Capture the cell that displays the provided text and extract its (x, y) central coordinate. 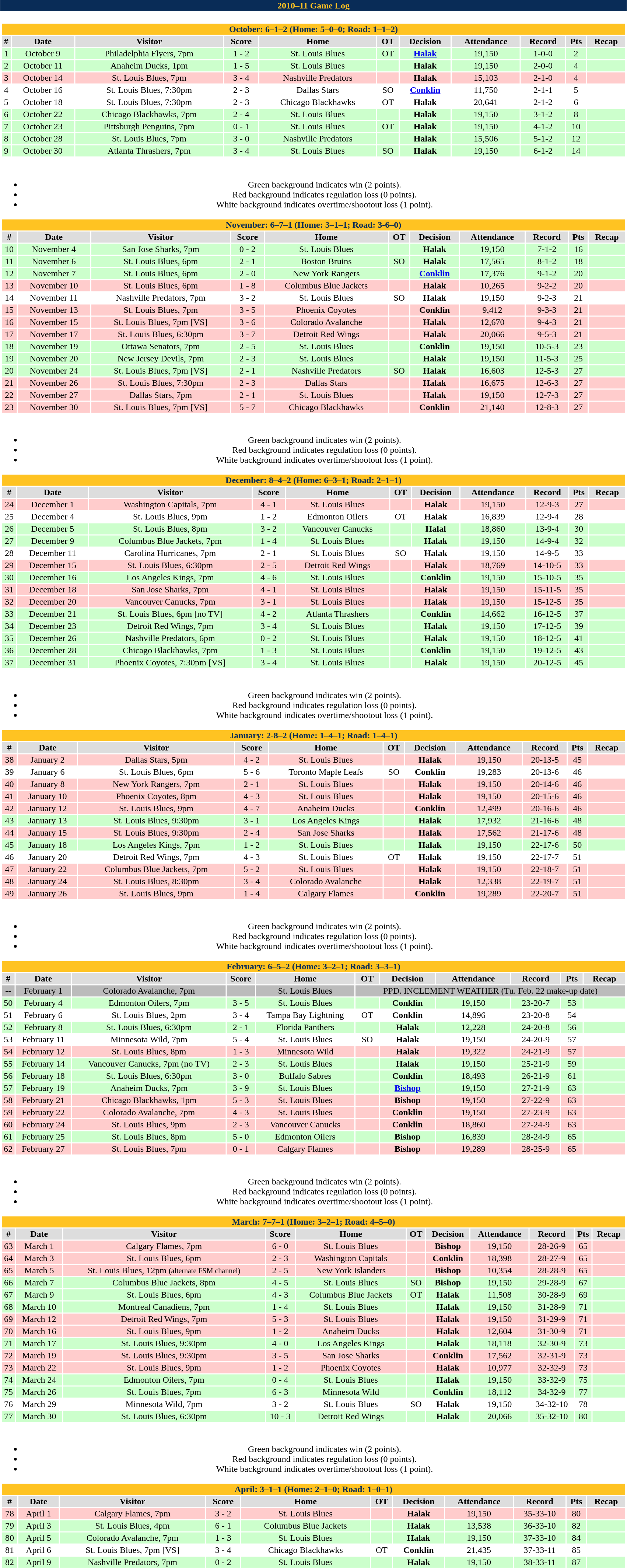
October 14 (43, 78)
6 - 0 (280, 1246)
3 - 6 (248, 322)
31 (9, 590)
January 18 (48, 845)
Anaheim Ducks, 7pm (149, 1088)
Philadelphia Flyers, 7pm (149, 53)
March 12 (39, 1319)
13-9-4 (547, 529)
November 27 (54, 395)
2010–11 Game Log (313, 6)
36 (9, 650)
49 (9, 893)
22 (9, 395)
64 (8, 1258)
February 21 (43, 1100)
4 - 6 (269, 577)
March 7 (39, 1282)
27-21-9 (536, 1088)
Florida Panthers (305, 1028)
12-8-3 (547, 407)
29 (9, 566)
28-27-9 (552, 1258)
Vancouver Canucks, 7pm (170, 602)
Carolina Hurricanes, 7pm (170, 553)
January 2 (48, 760)
December 9 (52, 541)
34-32-9 (552, 1392)
January: 2-8–2 (Home: 1–4–1; Road: 1–4–1) (313, 736)
2 - 0 (248, 274)
8-1-2 (547, 261)
20-12-5 (547, 663)
Dallas Stars, 7pm (161, 395)
Montreal Canadiens, 7pm (164, 1307)
47 (9, 869)
12,604 (500, 1331)
New York Rangers, 7pm (156, 784)
December 4 (52, 517)
March 10 (39, 1307)
Buffalo Sabres (305, 1076)
42 (9, 809)
32-30-9 (552, 1344)
9-5-3 (547, 334)
November 13 (54, 310)
40 (9, 784)
24-20-8 (536, 1028)
January 6 (48, 772)
Washington Capitals, 7pm (170, 504)
4 - 5 (280, 1282)
December 20 (52, 602)
Atlanta Thrashers (337, 614)
35-32-10 (552, 1417)
4 - 0 (280, 1344)
81 (10, 1550)
12,499 (489, 809)
St. Louis Blues, 2pm (149, 1015)
March 9 (39, 1295)
February 24 (43, 1125)
5 - 2 (252, 869)
26 (9, 529)
December 11 (52, 553)
6 - 1 (223, 1526)
14-10-5 (547, 566)
3 (6, 78)
26-21-9 (536, 1076)
November 24 (54, 371)
November 15 (54, 322)
68 (8, 1307)
5-1-2 (543, 139)
9-3-3 (547, 310)
November 6 (54, 261)
21,140 (492, 407)
19,283 (489, 772)
November 11 (54, 298)
20-15-6 (545, 796)
18,769 (493, 566)
0 - 4 (280, 1380)
74 (8, 1380)
87 (576, 1562)
31-28-9 (552, 1307)
13 (9, 286)
February 6 (43, 1015)
22-17-6 (545, 845)
16,675 (492, 383)
March 1 (39, 1246)
February 27 (43, 1149)
October 30 (43, 151)
24-21-9 (536, 1052)
5 - 7 (248, 407)
February: 6–5–2 (Home: 3–2–1; Road: 3–3–1) (313, 966)
18,118 (500, 1344)
12,338 (489, 882)
10 - 3 (280, 1417)
4-1-2 (543, 126)
December 21 (52, 614)
January 22 (48, 869)
12-6-3 (547, 383)
28-26-9 (552, 1246)
October: 6–1–2 (Home: 5–0–0; Road: 1–1–2) (313, 29)
December 1 (52, 504)
15,103 (486, 78)
April 1 (39, 1514)
17,565 (492, 261)
January 10 (48, 796)
70 (8, 1331)
20-14-6 (545, 784)
October 28 (43, 139)
December 18 (52, 590)
30-28-9 (552, 1295)
5 - 0 (241, 1137)
November 10 (54, 286)
March 3 (39, 1258)
5 - 4 (241, 1039)
February 18 (43, 1076)
27-24-9 (536, 1125)
37-33-10 (539, 1538)
18,398 (500, 1258)
March 19 (39, 1355)
Ottawa Senators, 7pm (161, 347)
16,603 (492, 371)
20,641 (486, 102)
March 22 (39, 1368)
19 (9, 358)
15-11-5 (547, 590)
7-1-2 (547, 249)
March 17 (39, 1344)
31-30-9 (552, 1331)
Pittsburgh Penguins, 7pm (149, 126)
1 - 8 (248, 286)
February 19 (43, 1088)
13,538 (479, 1526)
17-12-5 (547, 626)
October 22 (43, 115)
60 (8, 1125)
November 20 (54, 358)
21,435 (479, 1550)
New York Rangers (326, 274)
18,493 (473, 1076)
April 6 (39, 1550)
Atlanta Thrashers, 7pm (149, 151)
18-12-5 (547, 638)
Vancouver Canucks, 7pm (no TV) (149, 1064)
9 (6, 151)
22-17-7 (545, 857)
November 30 (54, 407)
April: 3–1–1 (Home: 2–1–0; Road: 1–0–1) (313, 1490)
38 (9, 760)
15 (9, 310)
February 12 (43, 1052)
February 25 (43, 1137)
3 - 7 (248, 334)
79 (10, 1526)
38-33-11 (539, 1562)
34 (9, 626)
12-5-3 (547, 371)
36-33-10 (539, 1526)
15,506 (486, 139)
St. Louis Blues, 6pm [no TV] (170, 614)
10,977 (500, 1368)
February 4 (43, 1003)
November 19 (54, 347)
52 (8, 1028)
11,750 (486, 90)
St. Louis Blues, 8:30pm (156, 882)
27-23-9 (536, 1112)
Chicago Blackhawks, 1pm (149, 1100)
Anaheim Ducks, 1pm (149, 66)
April 5 (39, 1538)
66 (8, 1282)
11-5-3 (547, 358)
32-32-9 (552, 1368)
December 28 (52, 650)
April 3 (39, 1526)
23-20-7 (536, 1003)
St. Louis Blues, 4pm (132, 1526)
84 (576, 1538)
21-17-6 (545, 833)
44 (9, 833)
November: 6–7–1 (Home: 3–1–1; Road: 3-6–0) (313, 225)
Washington Capitals (351, 1258)
February 14 (43, 1064)
10,265 (492, 286)
22-20-7 (545, 893)
62 (8, 1149)
February 11 (43, 1039)
October 11 (43, 66)
25-21-9 (536, 1064)
December 31 (52, 663)
December 15 (52, 566)
32-31-9 (552, 1355)
2-1-1 (543, 90)
November 26 (54, 383)
9-4-3 (547, 322)
Phoenix Coyotes, 7:30pm [VS] (170, 663)
72 (8, 1355)
5 - 6 (252, 772)
10-5-3 (547, 347)
October 16 (43, 90)
March: 7–7–1 (Home: 3–2–1; Road: 4–5–0) (313, 1222)
21-16-6 (545, 820)
February 1 (43, 991)
85 (576, 1550)
37-33-11 (539, 1550)
1 (6, 53)
PPD. INCLEMENT WEATHER (Tu. Feb. 22 make-up date) (490, 991)
Nashville Predators, 6pm (170, 638)
12,228 (473, 1028)
34-32-10 (552, 1404)
St. Louis Blues, 12pm (alternate FSM channel) (164, 1271)
March 30 (39, 1417)
Dallas Stars, 5pm (156, 760)
11 (9, 261)
23-20-8 (536, 1015)
November 17 (54, 334)
Tampa Bay Lightning (305, 1015)
6 - 3 (280, 1392)
-- (8, 991)
March 5 (39, 1271)
December: 8–4–2 (Home: 6–3–1; Road: 2–1–1) (313, 480)
9-2-3 (547, 298)
Phoenix Coyotes, 8pm (156, 796)
15-12-5 (547, 602)
14,896 (473, 1015)
January 26 (48, 893)
33-32-9 (552, 1380)
10,354 (500, 1271)
January 24 (48, 882)
March 26 (39, 1392)
28-28-9 (552, 1271)
12-7-3 (547, 395)
3 - 9 (241, 1088)
11,508 (500, 1295)
76 (8, 1404)
4 - 7 (252, 809)
2-0-0 (543, 66)
October 18 (43, 102)
14-9-4 (547, 541)
22-18-7 (545, 869)
12,670 (492, 322)
December 26 (52, 638)
New York Islanders (351, 1271)
9-2-2 (547, 286)
December 16 (52, 577)
January 12 (48, 809)
Toronto Maple Leafs (326, 772)
20-13-5 (545, 760)
1 - 5 (241, 66)
12-9-3 (547, 504)
27-22-9 (536, 1100)
New Jersey Devils, 7pm (161, 358)
17,932 (489, 820)
19,322 (473, 1052)
20-16-6 (545, 809)
35-33-10 (539, 1514)
Columbus Blue Jackets, 8pm (164, 1282)
28-24-9 (536, 1137)
6-1-2 (543, 151)
15-10-5 (547, 577)
February 22 (43, 1112)
12-9-4 (547, 517)
January 20 (48, 857)
March 24 (39, 1380)
55 (8, 1064)
22-19-7 (545, 882)
October 9 (43, 53)
November 4 (54, 249)
17,376 (492, 274)
1-0-0 (543, 53)
3-1-2 (543, 115)
17 (9, 334)
24 (9, 504)
November 7 (54, 274)
20-13-6 (545, 772)
April 9 (39, 1562)
2-1-0 (543, 78)
January 13 (48, 820)
December 5 (52, 529)
24-20-9 (536, 1039)
January 8 (48, 784)
29-28-9 (552, 1282)
19-12-5 (547, 650)
January 15 (48, 833)
March 16 (39, 1331)
14-9-5 (547, 553)
58 (8, 1100)
16-12-5 (547, 614)
9-1-2 (547, 274)
7 (6, 126)
Boston Bruins (326, 261)
14,662 (493, 614)
31-29-9 (552, 1319)
2-1-2 (543, 102)
October 23 (43, 126)
18,112 (500, 1392)
March 29 (39, 1404)
Halal (436, 529)
28-25-9 (536, 1149)
9,412 (492, 310)
December 23 (52, 626)
February 8 (43, 1028)
